Pinpoint the cell where the given text exists, returning its [x, y] midpoint coordinate. 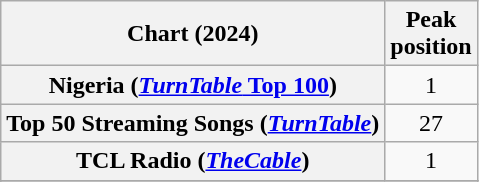
TCL Radio (TheCable) [193, 161]
27 [431, 123]
Peakposition [431, 34]
Top 50 Streaming Songs (TurnTable) [193, 123]
Nigeria (TurnTable Top 100) [193, 85]
Chart (2024) [193, 34]
